Capture the cell that displays the provided text and extract its (X, Y) central coordinate. 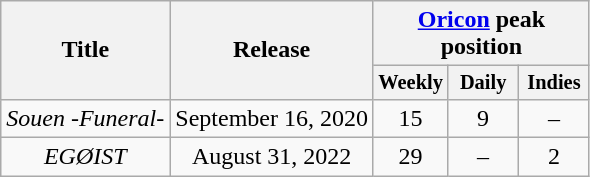
Oricon peak position (481, 34)
Indies (554, 83)
September 16, 2020 (272, 118)
9 (484, 118)
Daily (484, 83)
August 31, 2022 (272, 157)
Weekly (410, 83)
Release (272, 50)
Title (86, 50)
29 (410, 157)
2 (554, 157)
15 (410, 118)
Souen -Funeral- (86, 118)
EGØIST (86, 157)
